Identify which cell holds the provided text, then report its [X, Y] central coordinate. 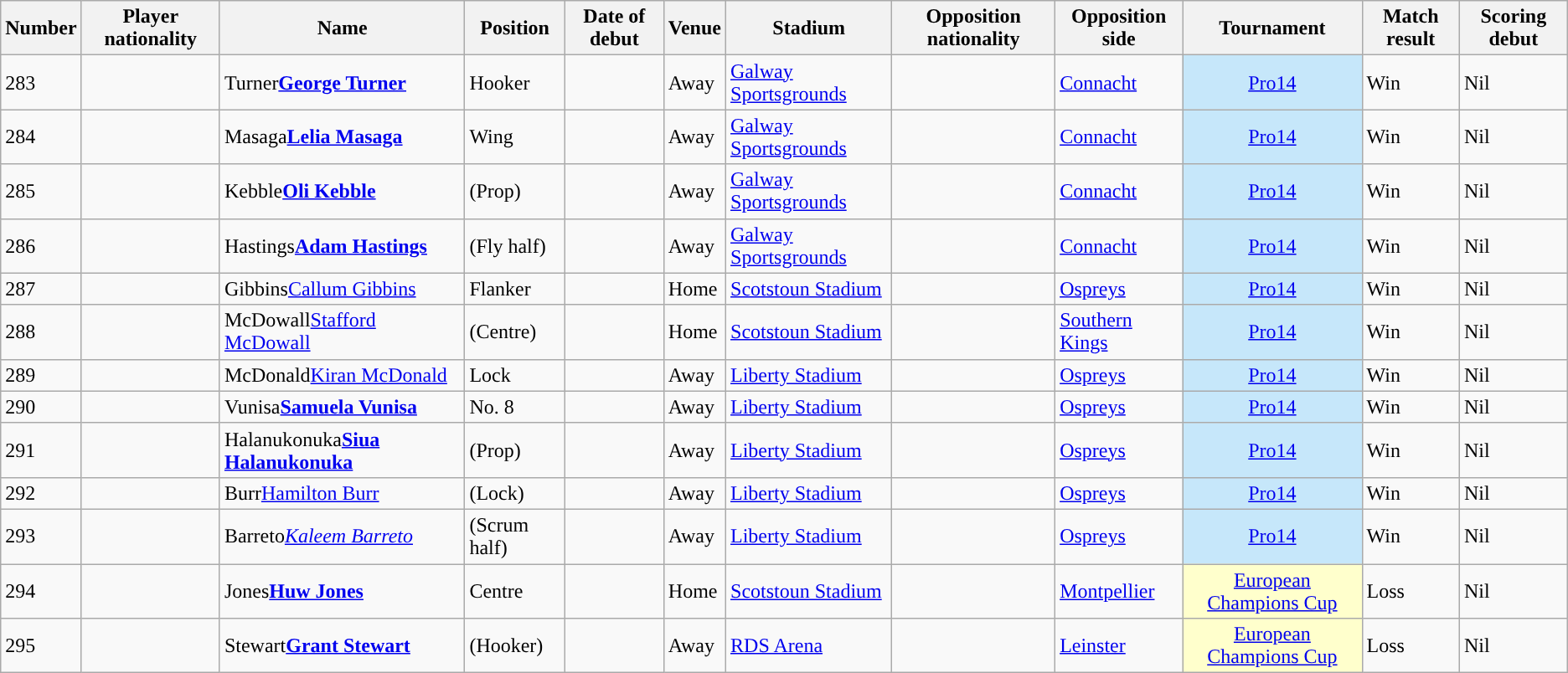
Stadium [809, 28]
RDS Arena [809, 646]
(Lock) [515, 493]
289 [41, 375]
GibbinsCallum Gibbins [342, 289]
McDowallStafford McDowall [342, 331]
283 [41, 82]
Position [515, 28]
Centre [515, 591]
293 [41, 536]
BurrHamilton Burr [342, 493]
290 [41, 407]
HalanukonukaSiua Halanukonuka [342, 450]
Scoring debut [1513, 28]
Name [342, 28]
No. 8 [515, 407]
JonesHuw Jones [342, 591]
284 [41, 137]
VunisaSamuela Vunisa [342, 407]
291 [41, 450]
Montpellier [1119, 591]
Opposition side [1119, 28]
KebbleOli Kebble [342, 191]
Date of debut [614, 28]
(Centre) [515, 331]
Tournament [1272, 28]
(Scrum half) [515, 536]
295 [41, 646]
BarretoKaleem Barreto [342, 536]
288 [41, 331]
McDonaldKiran McDonald [342, 375]
Opposition nationality [973, 28]
(Fly half) [515, 246]
Lock [515, 375]
Leinster [1119, 646]
285 [41, 191]
Venue [694, 28]
Southern Kings [1119, 331]
Match result [1411, 28]
287 [41, 289]
Hooker [515, 82]
StewartGrant Stewart [342, 646]
HastingsAdam Hastings [342, 246]
Number [41, 28]
(Hooker) [515, 646]
TurnerGeorge Turner [342, 82]
Flanker [515, 289]
Wing [515, 137]
294 [41, 591]
Player nationality [151, 28]
MasagaLelia Masaga [342, 137]
292 [41, 493]
286 [41, 246]
